Find where the given text appears and provide that cell's center as (x, y) coordinate. 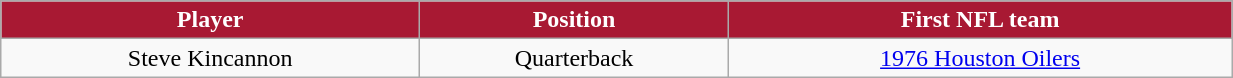
Position (574, 20)
First NFL team (980, 20)
Steve Kincannon (210, 58)
Player (210, 20)
1976 Houston Oilers (980, 58)
Quarterback (574, 58)
